Return the (x, y) coordinate for the center point of the cell that contains the specified text.  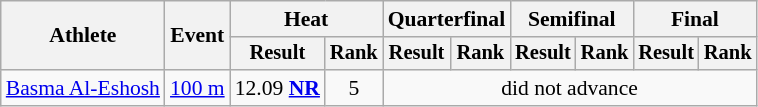
Quarterfinal (447, 19)
Event (198, 36)
Semifinal (572, 19)
Athlete (83, 36)
did not advance (570, 88)
12.09 NR (278, 88)
100 m (198, 88)
5 (354, 88)
Final (694, 19)
Basma Al-Eshosh (83, 88)
Heat (306, 19)
